Pinpoint the cell where the given text exists, returning its [x, y] midpoint coordinate. 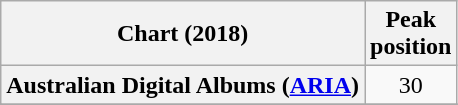
Peak position [411, 34]
30 [411, 85]
Chart (2018) [183, 34]
Australian Digital Albums (ARIA) [183, 85]
